For the text-containing cell, return its midpoint in [x, y] coordinate format. 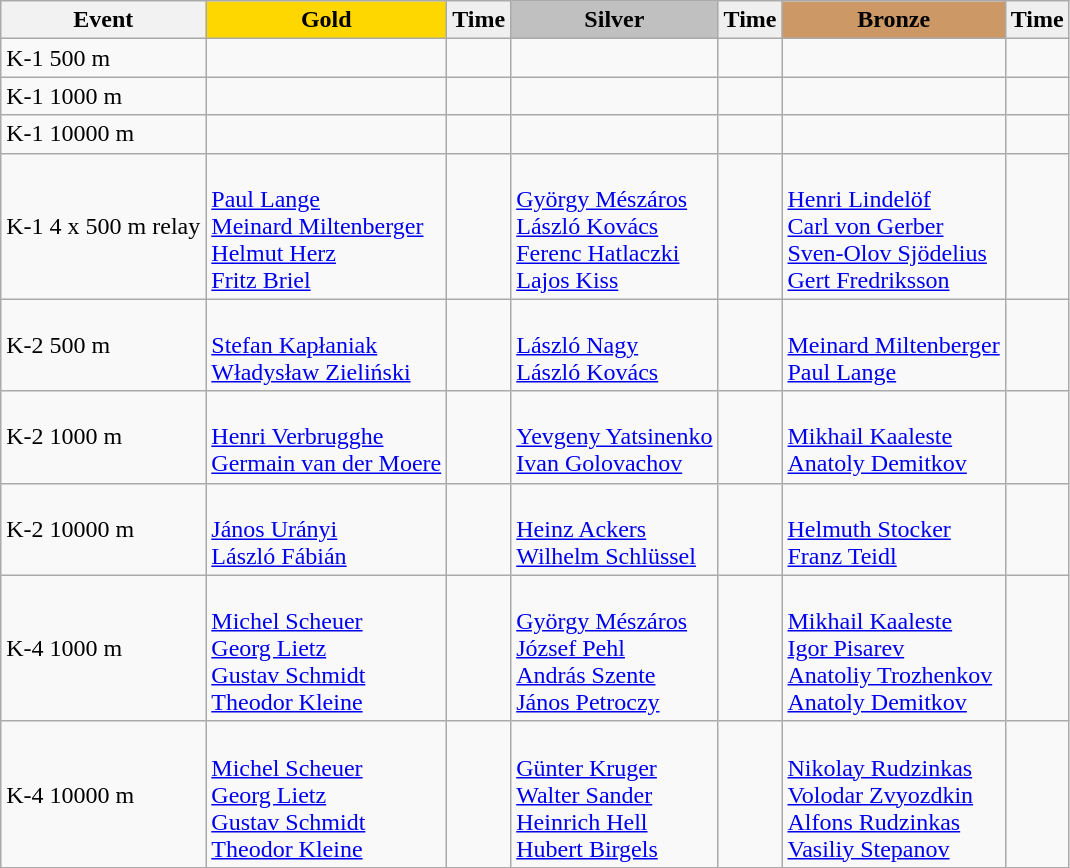
K-4 1000 m [104, 648]
Mikhail KaalesteAnatoly Demitkov [894, 437]
Henri LindelöfCarl von GerberSven-Olov SjödeliusGert Fredriksson [894, 226]
K-2 500 m [104, 345]
K-1 500 m [104, 58]
K-2 1000 m [104, 437]
Paul LangeMeinard MiltenbergerHelmut HerzFritz Briel [326, 226]
György MészárosJózsef PehlAndrás SzenteJános Petroczy [614, 648]
János UrányiLászló Fábián [326, 529]
K-1 1000 m [104, 96]
Stefan KapłaniakWładysław Zieliński [326, 345]
Silver [614, 20]
Gold [326, 20]
K-1 4 x 500 m relay [104, 226]
Meinard MiltenbergerPaul Lange [894, 345]
Henri VerbruggheGermain van der Moere [326, 437]
György MészárosLászló KovácsFerenc HatlaczkiLajos Kiss [614, 226]
Event [104, 20]
K-4 10000 m [104, 794]
Heinz AckersWilhelm Schlüssel [614, 529]
K-2 10000 m [104, 529]
László NagyLászló Kovács [614, 345]
K-1 10000 m [104, 134]
Mikhail KaalesteIgor PisarevAnatoliy TrozhenkovAnatoly Demitkov [894, 648]
Nikolay RudzinkasVolodar ZvyozdkinAlfons RudzinkasVasiliy Stepanov [894, 794]
Günter KrugerWalter SanderHeinrich HellHubert Birgels [614, 794]
Yevgeny YatsinenkoIvan Golovachov [614, 437]
Helmuth StockerFranz Teidl [894, 529]
Bronze [894, 20]
